Provide the (x, y) coordinate of the cell's center where the given text is located.  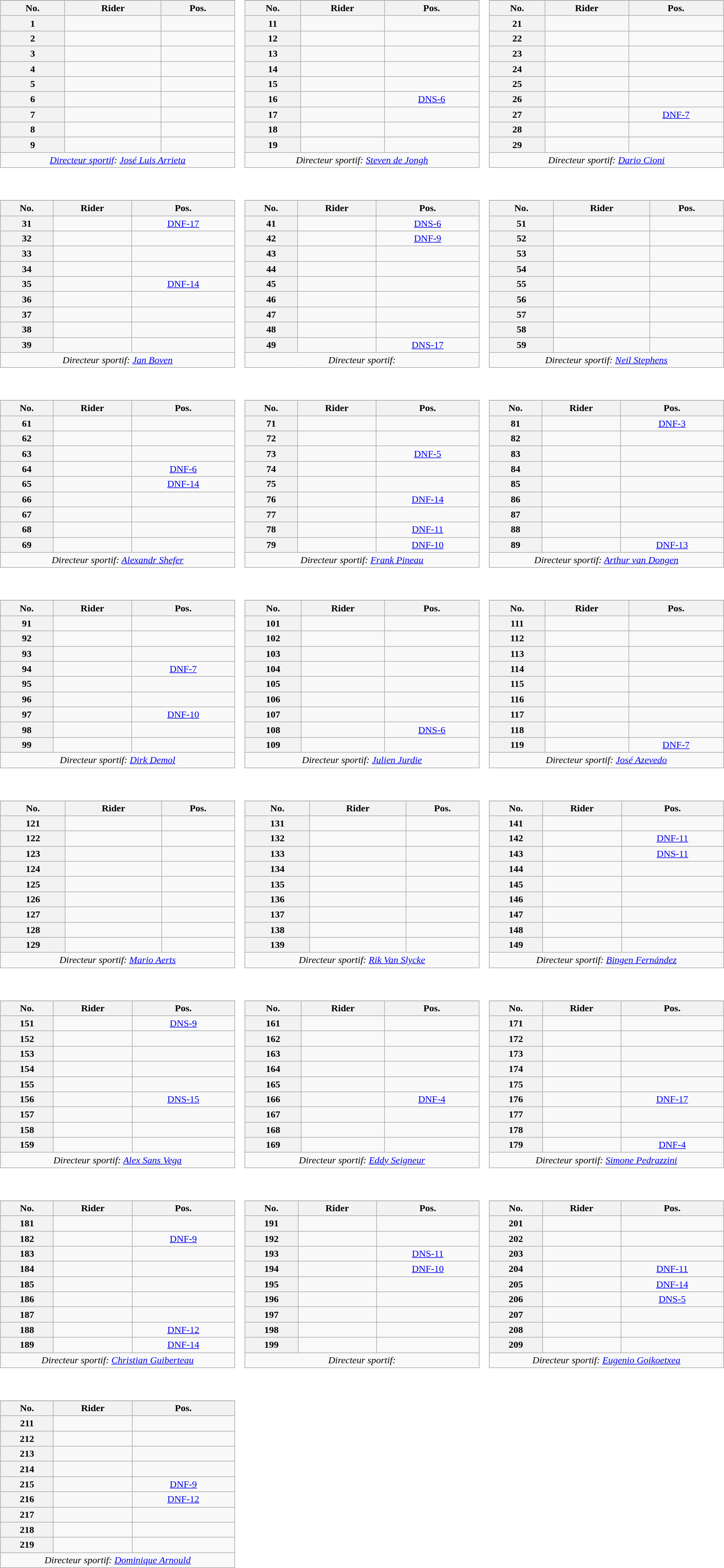
93 (26, 654)
61 (26, 423)
78 (271, 530)
111 (517, 623)
Directeur sportif: Alex Sans Vega (117, 1160)
149 (516, 945)
Directeur sportif: Eddy Seigneur (362, 1160)
33 (26, 254)
198 (272, 1330)
154 (27, 1069)
35 (26, 284)
136 (277, 899)
Directeur sportif: Dirk Demol (117, 760)
DNF-13 (672, 545)
108 (273, 730)
75 (271, 484)
26 (517, 99)
119 (517, 745)
133 (277, 854)
185 (27, 1284)
No. Rider Pos. 101 102 103 104 105 106 107 108 DNS-6 109 Directeur sportif: Julien Jurdie (366, 679)
146 (516, 899)
199 (272, 1345)
157 (27, 1115)
134 (277, 869)
36 (26, 299)
55 (522, 284)
82 (515, 439)
151 (27, 1023)
72 (271, 439)
59 (522, 345)
176 (516, 1099)
5 (33, 84)
208 (516, 1330)
9 (33, 145)
112 (517, 639)
Directeur sportif: Eugenio Goikoetxea (606, 1360)
DNF-6 (183, 469)
86 (515, 499)
37 (26, 314)
46 (271, 299)
34 (26, 269)
DNS-17 (428, 345)
174 (516, 1069)
24 (517, 69)
164 (273, 1069)
201 (516, 1223)
211 (27, 1424)
7 (33, 115)
19 (272, 145)
121 (33, 823)
209 (516, 1345)
No. Rider Pos. 41 DNS-6 42 DNF-9 43 44 45 46 47 48 49 DNS-17 Directeur sportif: (366, 279)
68 (26, 530)
44 (271, 269)
105 (273, 684)
45 (271, 284)
123 (33, 854)
122 (33, 838)
23 (517, 53)
67 (26, 514)
217 (27, 1515)
Directeur sportif: Neil Stephens (606, 360)
195 (272, 1284)
27 (517, 115)
173 (516, 1054)
22 (517, 38)
95 (26, 684)
Directeur sportif: Jan Boven (117, 360)
47 (271, 314)
DNS-9 (184, 1023)
161 (273, 1023)
167 (273, 1115)
102 (273, 639)
52 (522, 239)
15 (272, 84)
213 (27, 1454)
42 (271, 239)
83 (515, 454)
54 (522, 269)
58 (522, 330)
192 (272, 1238)
135 (277, 884)
96 (26, 699)
Directeur sportif: Rik Van Slycke (362, 960)
188 (27, 1330)
Directeur sportif: Julien Jurdie (362, 760)
166 (273, 1099)
131 (277, 823)
28 (517, 130)
141 (516, 823)
181 (27, 1223)
179 (516, 1145)
65 (26, 484)
107 (273, 714)
193 (272, 1254)
Directeur sportif: Mario Aerts (117, 960)
186 (27, 1299)
Directeur sportif: Frank Pineau (362, 560)
205 (516, 1284)
DNF-5 (428, 454)
62 (26, 439)
145 (516, 884)
57 (522, 314)
182 (27, 1238)
219 (27, 1545)
43 (271, 254)
1 (33, 23)
99 (26, 745)
77 (271, 514)
88 (515, 530)
94 (26, 669)
85 (515, 484)
212 (27, 1439)
194 (272, 1269)
No. Rider Pos. 161 162 163 164 165 166 DNF-4 167 168 169 Directeur sportif: Eddy Seigneur (366, 1079)
207 (516, 1315)
159 (27, 1145)
97 (26, 714)
115 (517, 684)
153 (27, 1054)
125 (33, 884)
202 (516, 1238)
64 (26, 469)
63 (26, 454)
91 (26, 623)
87 (515, 514)
206 (516, 1299)
89 (515, 545)
203 (516, 1254)
11 (272, 23)
132 (277, 838)
41 (271, 223)
18 (272, 130)
29 (517, 145)
126 (33, 899)
81 (515, 423)
163 (273, 1054)
172 (516, 1038)
129 (33, 945)
Directeur sportif: Bingen Fernández (606, 960)
117 (517, 714)
178 (516, 1130)
66 (26, 499)
189 (27, 1345)
197 (272, 1315)
147 (516, 914)
8 (33, 130)
39 (26, 345)
Directeur sportif: José Azevedo (606, 760)
84 (515, 469)
98 (26, 730)
79 (271, 545)
No. Rider Pos. 131 132 133 134 135 136 137 138 139 Directeur sportif: Rik Van Slycke (366, 879)
177 (516, 1115)
Directeur sportif: Alexandr Shefer (117, 560)
48 (271, 330)
17 (272, 115)
128 (33, 929)
Directeur sportif: Steven de Jongh (362, 160)
168 (273, 1130)
Directeur sportif: Dominique Arnould (117, 1560)
Directeur sportif: Simone Pedrazzini (606, 1160)
13 (272, 53)
165 (273, 1084)
142 (516, 838)
106 (273, 699)
143 (516, 854)
109 (273, 745)
6 (33, 99)
155 (27, 1084)
114 (517, 669)
56 (522, 299)
Directeur sportif: Christian Guiberteau (117, 1360)
148 (516, 929)
73 (271, 454)
16 (272, 99)
187 (27, 1315)
DNS-15 (184, 1099)
137 (277, 914)
101 (273, 623)
38 (26, 330)
218 (27, 1530)
184 (27, 1269)
DNF-3 (672, 423)
152 (27, 1038)
144 (516, 869)
3 (33, 53)
2 (33, 38)
156 (27, 1099)
12 (272, 38)
No. Rider Pos. 191 192 193 DNS-11 194 DNF-10 195 196 197 198 199 Directeur sportif: (366, 1279)
51 (522, 223)
31 (26, 223)
196 (272, 1299)
74 (271, 469)
118 (517, 730)
162 (273, 1038)
175 (516, 1084)
92 (26, 639)
4 (33, 69)
214 (27, 1469)
No. Rider Pos. 71 72 73 DNF-5 74 75 76 DNF-14 77 78 DNF-11 79 DNF-10 Directeur sportif: Frank Pineau (366, 479)
216 (27, 1499)
183 (27, 1254)
191 (272, 1223)
103 (273, 654)
21 (517, 23)
139 (277, 945)
113 (517, 654)
32 (26, 239)
DNS-5 (672, 1299)
Directeur sportif: Arthur van Dongen (606, 560)
138 (277, 929)
Directeur sportif: José Luis Arrieta (117, 160)
71 (271, 423)
171 (516, 1023)
Directeur sportif: Dario Cioni (606, 160)
76 (271, 499)
124 (33, 869)
49 (271, 345)
158 (27, 1130)
169 (273, 1145)
104 (273, 669)
69 (26, 545)
204 (516, 1269)
53 (522, 254)
14 (272, 69)
215 (27, 1484)
127 (33, 914)
25 (517, 84)
116 (517, 699)
